Capture the cell that displays the provided text and extract its [x, y] central coordinate. 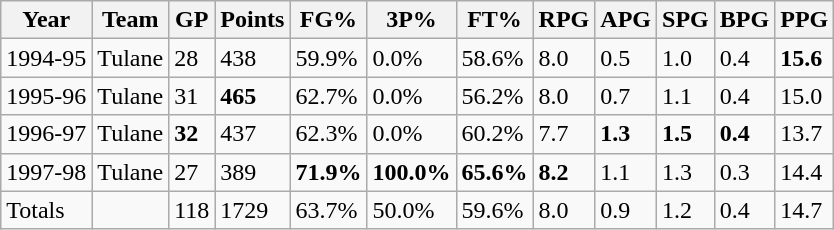
465 [252, 96]
62.7% [328, 96]
32 [192, 134]
GP [192, 20]
58.6% [494, 58]
59.6% [494, 210]
Team [130, 20]
RPG [564, 20]
1.0 [686, 58]
62.3% [328, 134]
1.5 [686, 134]
14.4 [804, 172]
8.2 [564, 172]
0.9 [626, 210]
56.2% [494, 96]
0.3 [744, 172]
15.6 [804, 58]
0.7 [626, 96]
60.2% [494, 134]
63.7% [328, 210]
13.7 [804, 134]
50.0% [412, 210]
438 [252, 58]
71.9% [328, 172]
FT% [494, 20]
SPG [686, 20]
14.7 [804, 210]
118 [192, 210]
15.0 [804, 96]
59.9% [328, 58]
28 [192, 58]
1997-98 [46, 172]
65.6% [494, 172]
1996-97 [46, 134]
1.2 [686, 210]
0.5 [626, 58]
437 [252, 134]
1995-96 [46, 96]
FG% [328, 20]
389 [252, 172]
Totals [46, 210]
100.0% [412, 172]
31 [192, 96]
PPG [804, 20]
3P% [412, 20]
APG [626, 20]
Year [46, 20]
7.7 [564, 134]
27 [192, 172]
BPG [744, 20]
Points [252, 20]
1994-95 [46, 58]
1729 [252, 210]
